Return the [x, y] coordinate for the center point of the cell that contains the specified text.  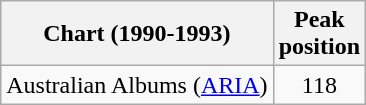
Chart (1990-1993) [137, 34]
Australian Albums (ARIA) [137, 85]
Peakposition [319, 34]
118 [319, 85]
